Output the (X, Y) coordinate of the center of the cell containing the given text.  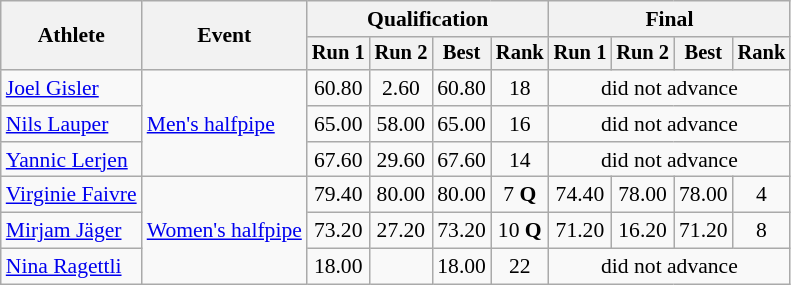
22 (520, 267)
8 (762, 231)
Event (224, 36)
10 Q (520, 231)
Athlete (72, 36)
79.40 (338, 195)
Women's halfpipe (224, 230)
58.00 (402, 124)
Men's halfpipe (224, 124)
Nina Ragettli (72, 267)
Virginie Faivre (72, 195)
74.40 (580, 195)
2.60 (402, 88)
16.20 (642, 231)
18 (520, 88)
Mirjam Jäger (72, 231)
27.20 (402, 231)
Nils Lauper (72, 124)
16 (520, 124)
Joel Gisler (72, 88)
29.60 (402, 160)
Yannic Lerjen (72, 160)
4 (762, 195)
14 (520, 160)
Final (670, 19)
Qualification (428, 19)
7 Q (520, 195)
